From the cell containing the given text, extract its center point as [X, Y] coordinate. 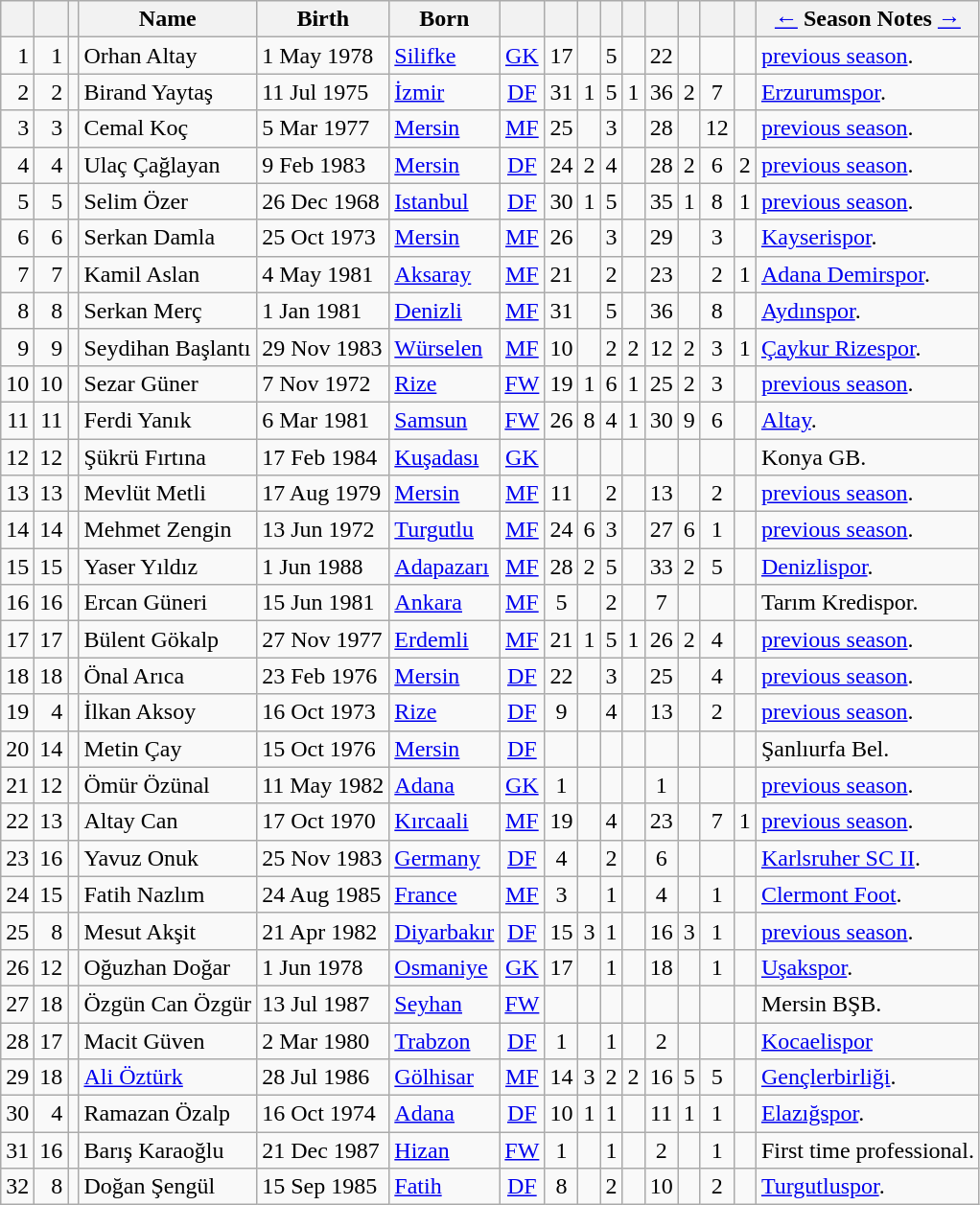
Mevlüt Metli [168, 494]
Turgutluspor. [867, 1187]
33 [662, 567]
Istanbul [445, 201]
Würselen [445, 347]
Oğuzhan Doğar [168, 967]
2 Mar 1980 [323, 1040]
21 Apr 1982 [323, 931]
25 Nov 1983 [323, 858]
16 Oct 1974 [323, 1114]
Selim Özer [168, 201]
Gölhisar [445, 1078]
Fatih [445, 1187]
Kocaelispor [867, 1040]
Erzurumspor. [867, 92]
Adana Demirspor. [867, 274]
Altay Can [168, 822]
Cemal Koç [168, 128]
Altay. [867, 420]
35 [662, 201]
Aksaray [445, 274]
Diyarbakır [445, 931]
1 Jan 1981 [323, 311]
17 Oct 1970 [323, 822]
11 May 1982 [323, 785]
21 Dec 1987 [323, 1150]
Kayserispor. [867, 238]
Osmaniye [445, 967]
17 Feb 1984 [323, 457]
Erdemli [445, 639]
Serkan Merç [168, 311]
İzmir [445, 92]
4 May 1981 [323, 274]
13 Jun 1972 [323, 530]
Uşakspor. [867, 967]
Denizlispor. [867, 567]
Ulaç Çağlayan [168, 165]
26 Dec 1968 [323, 201]
France [445, 894]
Birth [323, 19]
Karlsruher SC II. [867, 858]
Sezar Güner [168, 383]
Kırcaali [445, 822]
20 [17, 749]
Orhan Altay [168, 56]
Ferdi Yanık [168, 420]
Macit Güven [168, 1040]
23 Feb 1976 [323, 676]
7 Nov 1972 [323, 383]
Clermont Foot. [867, 894]
Trabzon [445, 1040]
Turgutlu [445, 530]
Mersin BŞB. [867, 1004]
24 Aug 1985 [323, 894]
Ramazan Özalp [168, 1114]
1 Jun 1988 [323, 567]
Ali Öztürk [168, 1078]
32 [17, 1187]
1 May 1978 [323, 56]
First time professional. [867, 1150]
Şükrü Fırtına [168, 457]
29 Nov 1983 [323, 347]
Ankara [445, 603]
İlkan Aksoy [168, 712]
13 Jul 1987 [323, 1004]
Adapazarı [445, 567]
Metin Çay [168, 749]
Ercan Güneri [168, 603]
Yavuz Onuk [168, 858]
Mesut Akşit [168, 931]
9 Feb 1983 [323, 165]
Hizan [445, 1150]
Denizli [445, 311]
16 Oct 1973 [323, 712]
Seydihan Başlantı [168, 347]
Önal Arıca [168, 676]
17 Aug 1979 [323, 494]
Doğan Şengül [168, 1187]
Serkan Damla [168, 238]
Özgün Can Özgür [168, 1004]
Gençlerbirliği. [867, 1078]
1 Jun 1978 [323, 967]
Barış Karaoğlu [168, 1150]
Fatih Nazlım [168, 894]
Samsun [445, 420]
Çaykur Rizespor. [867, 347]
Şanlıurfa Bel. [867, 749]
25 Oct 1973 [323, 238]
Mehmet Zengin [168, 530]
Born [445, 19]
Kuşadası [445, 457]
Kamil Aslan [168, 274]
Bülent Gökalp [168, 639]
27 Nov 1977 [323, 639]
28 Jul 1986 [323, 1078]
Yaser Yıldız [168, 567]
15 Sep 1985 [323, 1187]
15 Oct 1976 [323, 749]
11 Jul 1975 [323, 92]
Birand Yaytaş [168, 92]
5 Mar 1977 [323, 128]
Germany [445, 858]
Name [168, 19]
← Season Notes → [867, 19]
Silifke [445, 56]
Ömür Özünal [168, 785]
6 Mar 1981 [323, 420]
Aydınspor. [867, 311]
Elazığspor. [867, 1114]
Tarım Kredispor. [867, 603]
15 Jun 1981 [323, 603]
Konya GB. [867, 457]
Seyhan [445, 1004]
